Extract the [x, y] coordinate from the center of the cell holding the provided text.  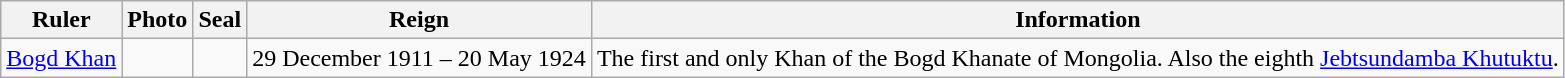
Photo [158, 20]
The first and only Khan of the Bogd Khanate of Mongolia. Also the eighth Jebtsundamba Khutuktu. [1078, 58]
Bogd Khan [62, 58]
Reign [420, 20]
Seal [220, 20]
Information [1078, 20]
Ruler [62, 20]
29 December 1911 – 20 May 1924 [420, 58]
